Pinpoint the cell where the given text exists, returning its (x, y) midpoint coordinate. 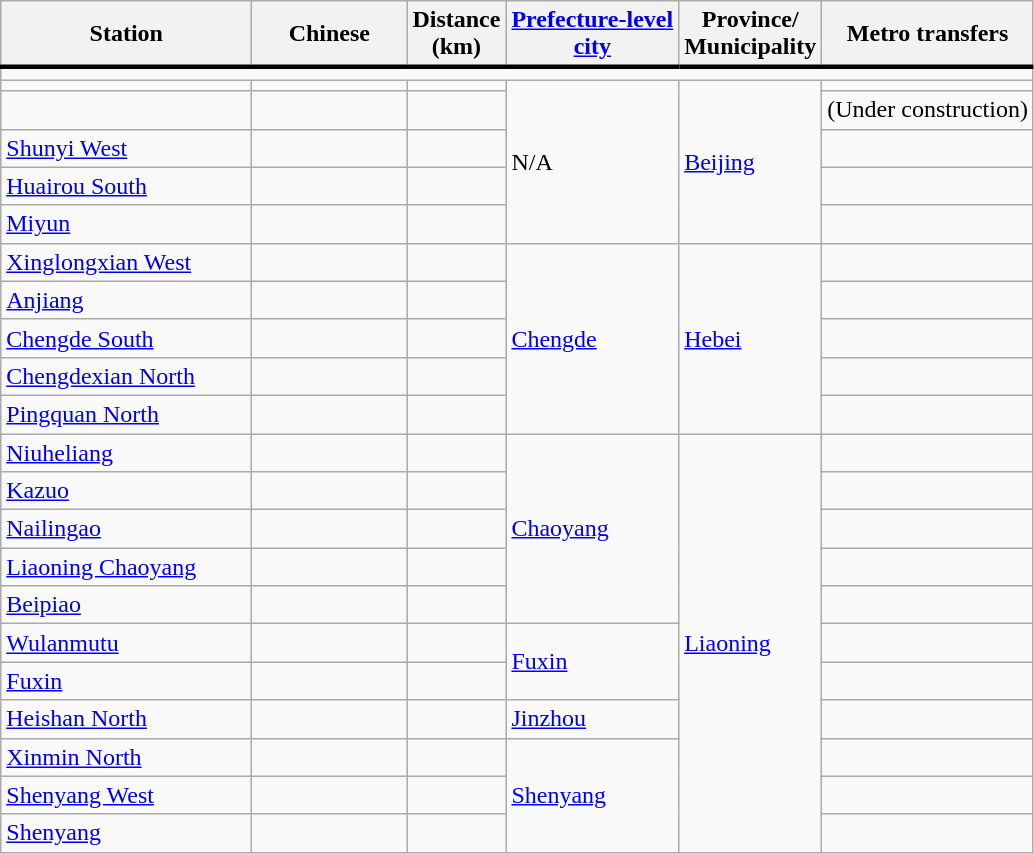
Huairou South (126, 186)
Heishan North (126, 719)
Anjiang (126, 300)
Wulanmutu (126, 643)
Station (126, 34)
Beijing (750, 162)
Province/Municipality (750, 34)
Chengde (592, 338)
Distance(km) (456, 34)
Xinglongxian West (126, 262)
Chinese (330, 34)
Nailingao (126, 529)
Niuheliang (126, 453)
Prefecture-levelcity (592, 34)
Chengdexian North (126, 376)
Miyun (126, 224)
Shunyi West (126, 148)
N/A (592, 162)
Kazuo (126, 491)
Beipiao (126, 605)
Metro transfers (928, 34)
Shenyang West (126, 795)
Chaoyang (592, 529)
Xinmin North (126, 757)
Liaoning Chaoyang (126, 567)
Pingquan North (126, 414)
Liaoning (750, 644)
Jinzhou (592, 719)
Chengde South (126, 338)
(Under construction) (928, 110)
Hebei (750, 338)
